Scan for the cell matching the given text and deliver its (X, Y) coordinate at center. 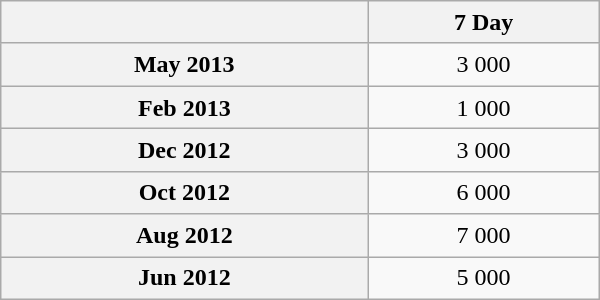
Dec 2012 (184, 150)
Aug 2012 (184, 236)
Feb 2013 (184, 108)
Jun 2012 (184, 278)
May 2013 (184, 64)
7 000 (484, 236)
1 000 (484, 108)
Oct 2012 (184, 192)
5 000 (484, 278)
7 Day (484, 22)
6 000 (484, 192)
